Detect which cell encompasses the target text, then output its [x, y] center coordinate. 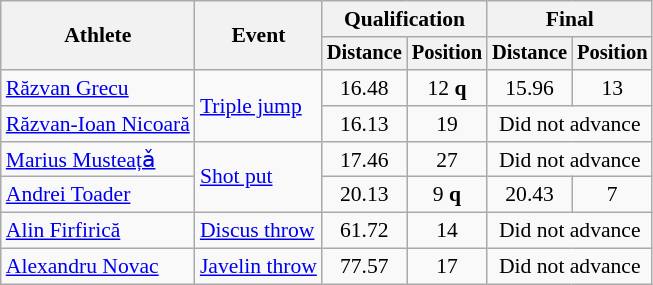
9 q [447, 195]
Shot put [258, 178]
Final [570, 19]
Discus throw [258, 231]
Răzvan-Ioan Nicoară [98, 124]
17 [447, 267]
Andrei Toader [98, 195]
Răzvan Grecu [98, 88]
17.46 [364, 160]
20.13 [364, 195]
77.57 [364, 267]
13 [612, 88]
Triple jump [258, 106]
16.13 [364, 124]
Marius Musteațǎ [98, 160]
Alin Firfirică [98, 231]
20.43 [530, 195]
15.96 [530, 88]
14 [447, 231]
61.72 [364, 231]
Qualification [404, 19]
Event [258, 36]
16.48 [364, 88]
27 [447, 160]
12 q [447, 88]
Athlete [98, 36]
7 [612, 195]
Alexandru Novac [98, 267]
Javelin throw [258, 267]
19 [447, 124]
